Search for the cell housing the specified text and yield its (X, Y) center coordinate. 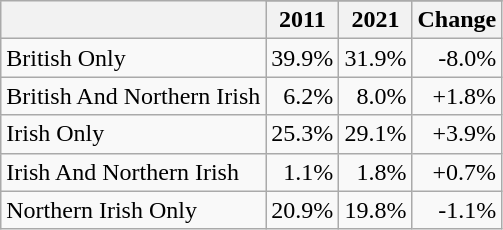
31.9% (376, 58)
Irish And Northern Irish (134, 172)
-1.1% (457, 210)
39.9% (302, 58)
1.8% (376, 172)
6.2% (302, 96)
20.9% (302, 210)
British And Northern Irish (134, 96)
Northern Irish Only (134, 210)
8.0% (376, 96)
Irish Only (134, 134)
1.1% (302, 172)
+0.7% (457, 172)
Change (457, 20)
+1.8% (457, 96)
29.1% (376, 134)
British Only (134, 58)
-8.0% (457, 58)
25.3% (302, 134)
+3.9% (457, 134)
2011 (302, 20)
2021 (376, 20)
19.8% (376, 210)
